Capture the cell that displays the provided text and extract its (x, y) central coordinate. 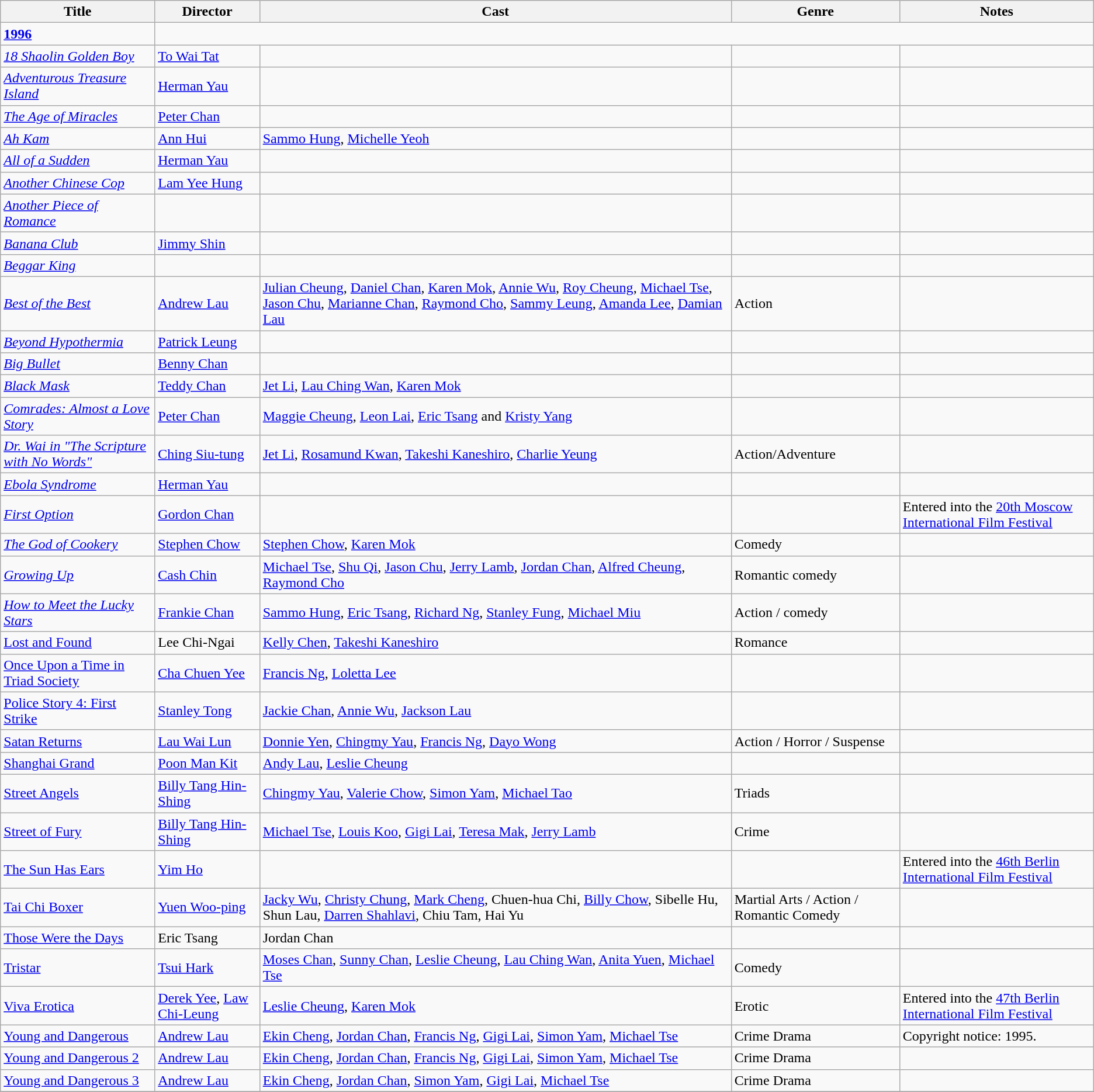
Viva Erotica (78, 1006)
Beggar King (78, 265)
Cast (496, 12)
Benny Chan (207, 364)
Jimmy Shin (207, 243)
Chingmy Yau, Valerie Chow, Simon Yam, Michael Tao (496, 793)
Ekin Cheng, Jordan Chan, Simon Yam, Gigi Lai, Michael Tse (496, 1080)
Once Upon a Time in Triad Society (78, 673)
Jet Li, Lau Ching Wan, Karen Mok (496, 386)
Growing Up (78, 575)
First Option (78, 514)
Ann Hui (207, 138)
The Sun Has Ears (78, 869)
Adventurous Treasure Island (78, 86)
Lost and Found (78, 643)
Entered into the 20th Moscow International Film Festival (996, 514)
Cash Chin (207, 575)
Tsui Hark (207, 968)
Romantic comedy (815, 575)
The Age of Miracles (78, 116)
Stephen Chow (207, 545)
Crime (815, 831)
Action / Horror / Suspense (815, 741)
Maggie Cheung, Leon Lai, Eric Tsang and Kristy Yang (496, 416)
Frankie Chan (207, 612)
Erotic (815, 1006)
Young and Dangerous 3 (78, 1080)
Andy Lau, Leslie Cheung (496, 763)
Tai Chi Boxer (78, 908)
Director (207, 12)
Ching Siu-tung (207, 455)
Banana Club (78, 243)
Lam Yee Hung (207, 183)
Yuen Woo-ping (207, 908)
Moses Chan, Sunny Chan, Leslie Cheung, Lau Ching Wan, Anita Yuen, Michael Tse (496, 968)
Young and Dangerous 2 (78, 1058)
Ebola Syndrome (78, 484)
Jet Li, Rosamund Kwan, Takeshi Kaneshiro, Charlie Yeung (496, 455)
Derek Yee, Law Chi-Leung (207, 1006)
Action/Adventure (815, 455)
Ah Kam (78, 138)
Entered into the 47th Berlin International Film Festival (996, 1006)
Lau Wai Lun (207, 741)
18 Shaolin Golden Boy (78, 56)
Title (78, 12)
Black Mask (78, 386)
Jackie Chan, Annie Wu, Jackson Lau (496, 710)
The God of Cookery (78, 545)
Stephen Chow, Karen Mok (496, 545)
Those Were the Days (78, 938)
Jordan Chan (496, 938)
Eric Tsang (207, 938)
Leslie Cheung, Karen Mok (496, 1006)
Martial Arts / Action / Romantic Comedy (815, 908)
Patrick Leung (207, 342)
Yim Ho (207, 869)
Another Piece of Romance (78, 213)
Jacky Wu, Christy Chung, Mark Cheng, Chuen-hua Chi, Billy Chow, Sibelle Hu, Shun Lau, Darren Shahlavi, Chiu Tam, Hai Yu (496, 908)
Triads (815, 793)
Cha Chuen Yee (207, 673)
Lee Chi-Ngai (207, 643)
Entered into the 46th Berlin International Film Festival (996, 869)
Donnie Yen, Chingmy Yau, Francis Ng, Dayo Wong (496, 741)
Another Chinese Cop (78, 183)
Michael Tse, Shu Qi, Jason Chu, Jerry Lamb, Jordan Chan, Alfred Cheung, Raymond Cho (496, 575)
Romance (815, 643)
Comrades: Almost a Love Story (78, 416)
Satan Returns (78, 741)
1996 (78, 34)
Stanley Tong (207, 710)
Copyright notice: 1995. (996, 1036)
Gordon Chan (207, 514)
Big Bullet (78, 364)
Street of Fury (78, 831)
Genre (815, 12)
Kelly Chen, Takeshi Kaneshiro (496, 643)
Notes (996, 12)
Julian Cheung, Daniel Chan, Karen Mok, Annie Wu, Roy Cheung, Michael Tse, Jason Chu, Marianne Chan, Raymond Cho, Sammy Leung, Amanda Lee, Damian Lau (496, 303)
Francis Ng, Loletta Lee (496, 673)
Police Story 4: First Strike (78, 710)
Shanghai Grand (78, 763)
Beyond Hypothermia (78, 342)
Best of the Best (78, 303)
Sammo Hung, Michelle Yeoh (496, 138)
Action / comedy (815, 612)
Tristar (78, 968)
Dr. Wai in "The Scripture with No Words" (78, 455)
Poon Man Kit (207, 763)
Sammo Hung, Eric Tsang, Richard Ng, Stanley Fung, Michael Miu (496, 612)
Action (815, 303)
Street Angels (78, 793)
How to Meet the Lucky Stars (78, 612)
Teddy Chan (207, 386)
All of a Sudden (78, 161)
To Wai Tat (207, 56)
Michael Tse, Louis Koo, Gigi Lai, Teresa Mak, Jerry Lamb (496, 831)
Young and Dangerous (78, 1036)
